Find where the given text appears and provide that cell's center as (x, y) coordinate. 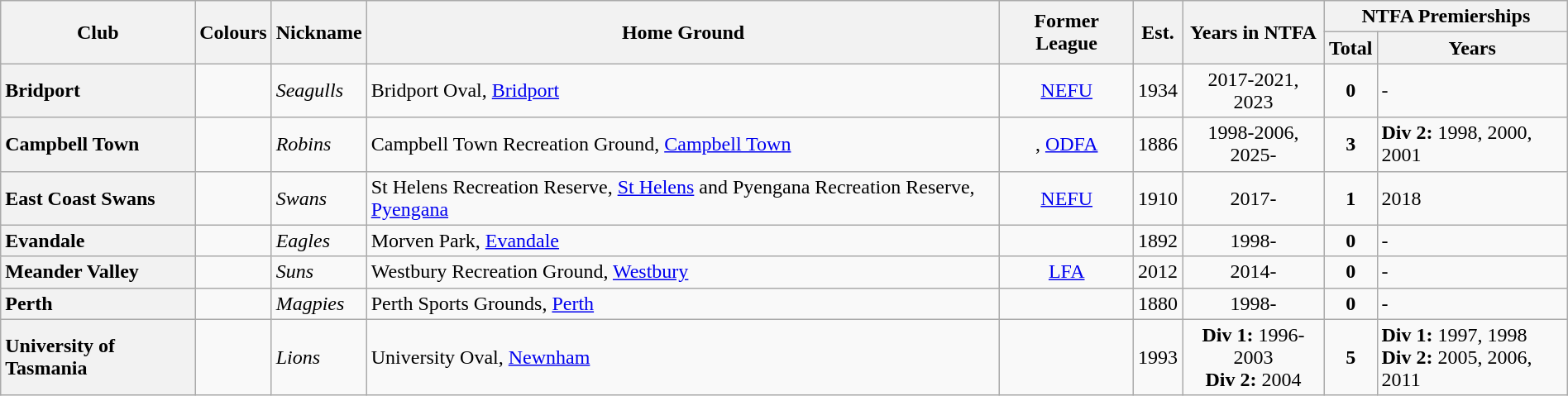
1993 (1158, 357)
St Helens Recreation Reserve, St Helens and Pyengana Recreation Reserve, Pyengana (683, 198)
Swans (319, 198)
Est. (1158, 32)
LFA (1067, 272)
1880 (1158, 303)
Div 1: 1996-2003Div 2: 2004 (1254, 357)
Nickname (319, 32)
Div 2: 1998, 2000, 2001 (1472, 144)
Campbell Town Recreation Ground, Campbell Town (683, 144)
Robins (319, 144)
1 (1350, 198)
Years in NTFA (1254, 32)
3 (1350, 144)
Meander Valley (98, 272)
Campbell Town (98, 144)
Lions (319, 357)
1886 (1158, 144)
2014- (1254, 272)
Perth Sports Grounds, Perth (683, 303)
1934 (1158, 91)
Former League (1067, 32)
Div 1: 1997, 1998Div 2: 2005, 2006, 2011 (1472, 357)
Eagles (319, 241)
Years (1472, 48)
University Oval, Newnham (683, 357)
2018 (1472, 198)
Bridport Oval, Bridport (683, 91)
Morven Park, Evandale (683, 241)
Magpies (319, 303)
East Coast Swans (98, 198)
Westbury Recreation Ground, Westbury (683, 272)
, ODFA (1067, 144)
Home Ground (683, 32)
Perth (98, 303)
1892 (1158, 241)
2017- (1254, 198)
Colours (233, 32)
Total (1350, 48)
Suns (319, 272)
2017-2021, 2023 (1254, 91)
Club (98, 32)
1910 (1158, 198)
5 (1350, 357)
Evandale (98, 241)
2012 (1158, 272)
University of Tasmania (98, 357)
Seagulls (319, 91)
1998-2006, 2025- (1254, 144)
Bridport (98, 91)
NTFA Premierships (1446, 17)
